Scan for the cell matching the given text and deliver its [x, y] coordinate at center. 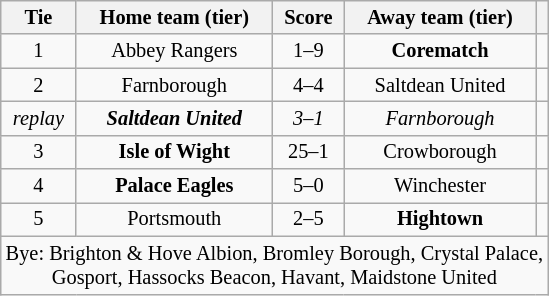
2 [38, 85]
Bye: Brighton & Hove Albion, Bromley Borough, Crystal Palace,Gosport, Hassocks Beacon, Havant, Maidstone United [274, 265]
25–1 [309, 152]
4–4 [309, 85]
Away team (tier) [440, 17]
replay [38, 118]
3 [38, 152]
1 [38, 51]
1–9 [309, 51]
Corematch [440, 51]
Home team (tier) [174, 17]
Abbey Rangers [174, 51]
5 [38, 219]
Score [309, 17]
3–1 [309, 118]
5–0 [309, 186]
Hightown [440, 219]
Isle of Wight [174, 152]
Palace Eagles [174, 186]
2–5 [309, 219]
Tie [38, 17]
Winchester [440, 186]
Crowborough [440, 152]
Portsmouth [174, 219]
4 [38, 186]
